Pinpoint the cell where the given text exists, returning its (X, Y) midpoint coordinate. 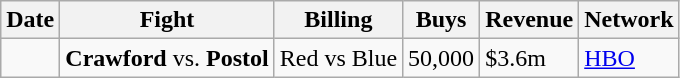
Fight (167, 20)
Network (629, 20)
Billing (338, 20)
$3.6m (530, 58)
Revenue (530, 20)
50,000 (442, 58)
HBO (629, 58)
Date (30, 20)
Crawford vs. Postol (167, 58)
Red vs Blue (338, 58)
Buys (442, 20)
